Identify which cell holds the provided text, then report its (X, Y) central coordinate. 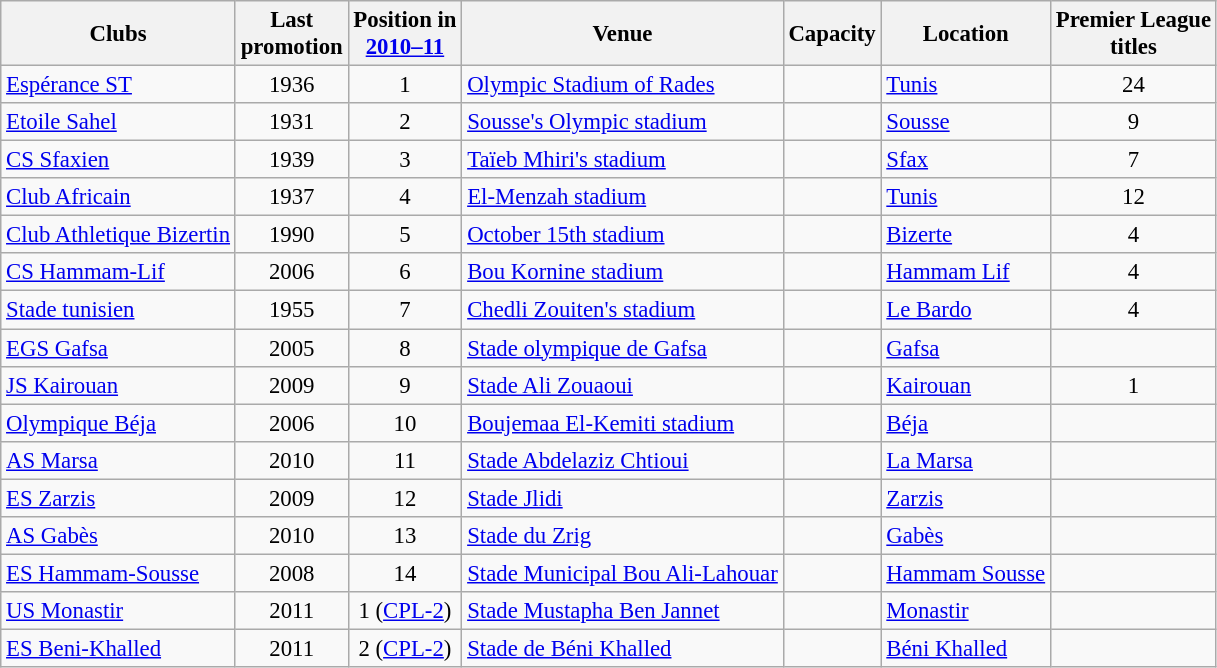
Club Athletique Bizertin (118, 235)
Stade Abdelaziz Chtioui (622, 460)
Béni Khalled (966, 648)
Premier League titles (1133, 34)
Bou Kornine stadium (622, 273)
24 (1133, 85)
1931 (292, 122)
Sousse's Olympic stadium (622, 122)
Hammam Sousse (966, 573)
CS Hammam-Lif (118, 273)
Stade tunisien (118, 310)
Last promotion (292, 34)
Stade Jlidi (622, 498)
Venue (622, 34)
Espérance ST (118, 85)
2005 (292, 348)
Clubs (118, 34)
Position in2010–11 (405, 34)
AS Marsa (118, 460)
3 (405, 160)
ES Hammam-Sousse (118, 573)
1937 (292, 197)
Gafsa (966, 348)
Stade olympique de Gafsa (622, 348)
Location (966, 34)
ES Zarzis (118, 498)
Olympic Stadium of Rades (622, 85)
Boujemaa El-Kemiti stadium (622, 423)
JS Kairouan (118, 385)
2008 (292, 573)
US Monastir (118, 611)
La Marsa (966, 460)
Hammam Lif (966, 273)
Gabès (966, 536)
ES Beni-Khalled (118, 648)
1936 (292, 85)
2 (405, 122)
Chedli Zouiten's stadium (622, 310)
October 15th stadium (622, 235)
Stade de Béni Khalled (622, 648)
5 (405, 235)
1955 (292, 310)
13 (405, 536)
Kairouan (966, 385)
El-Menzah stadium (622, 197)
Taïeb Mhiri's stadium (622, 160)
Sfax (966, 160)
Stade Mustapha Ben Jannet (622, 611)
Capacity (832, 34)
11 (405, 460)
Stade Municipal Bou Ali-Lahouar (622, 573)
Sousse (966, 122)
1939 (292, 160)
Le Bardo (966, 310)
CS Sfaxien (118, 160)
Bizerte (966, 235)
EGS Gafsa (118, 348)
10 (405, 423)
Etoile Sahel (118, 122)
Zarzis (966, 498)
Club Africain (118, 197)
8 (405, 348)
1990 (292, 235)
Stade Ali Zouaoui (622, 385)
14 (405, 573)
1 (CPL-2) (405, 611)
6 (405, 273)
AS Gabès (118, 536)
Monastir (966, 611)
Olympique Béja (118, 423)
Stade du Zrig (622, 536)
Béja (966, 423)
2 (CPL-2) (405, 648)
